Output the (X, Y) coordinate of the center of the cell containing the given text.  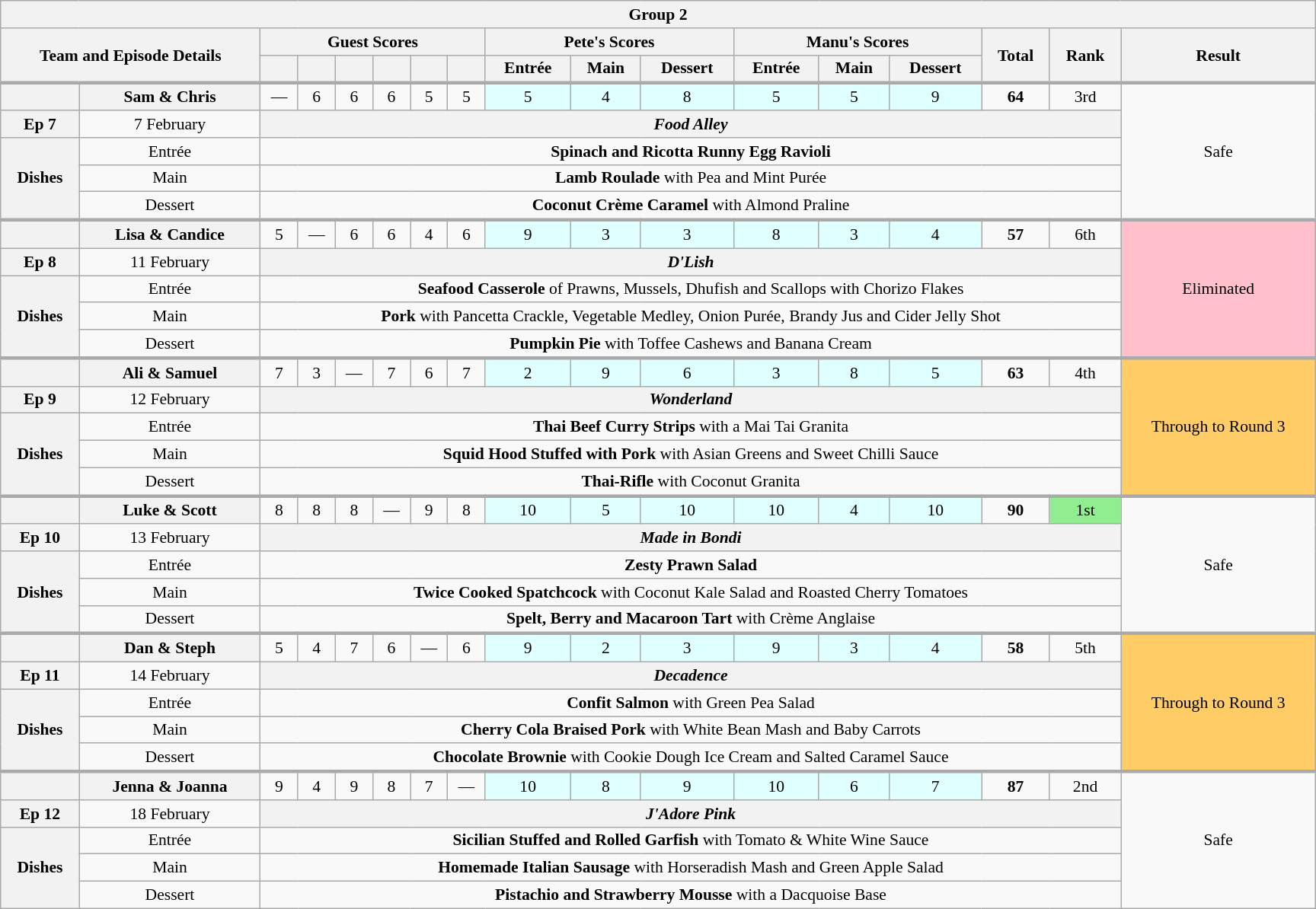
Lamb Roulade with Pea and Mint Purée (691, 178)
87 (1016, 786)
J'Adore Pink (691, 814)
3rd (1085, 97)
Twice Cooked Spatchcock with Coconut Kale Salad and Roasted Cherry Tomatoes (691, 592)
Lisa & Candice (170, 234)
13 February (170, 538)
57 (1016, 234)
Made in Bondi (691, 538)
Ep 10 (40, 538)
Pistachio and Strawberry Mousse with a Dacquoise Base (691, 895)
Wonderland (691, 400)
Ep 7 (40, 124)
Sam & Chris (170, 97)
Spinach and Ricotta Runny Egg Ravioli (691, 151)
Cherry Cola Braised Pork with White Bean Mash and Baby Carrots (691, 730)
Eliminated (1219, 289)
Sicilian Stuffed and Rolled Garfish with Tomato & White Wine Sauce (691, 840)
Ep 12 (40, 814)
Squid Hood Stuffed with Pork with Asian Greens and Sweet Chilli Sauce (691, 454)
Seafood Casserole of Prawns, Mussels, Dhufish and Scallops with Chorizo Flakes (691, 289)
Spelt, Berry and Macaroon Tart with Crème Anglaise (691, 620)
Food Alley (691, 124)
5th (1085, 649)
Total (1016, 56)
63 (1016, 372)
Ep 9 (40, 400)
Pete's Scores (609, 42)
Decadence (691, 676)
Rank (1085, 56)
Chocolate Brownie with Cookie Dough Ice Cream and Salted Caramel Sauce (691, 758)
Pumpkin Pie with Toffee Cashews and Banana Cream (691, 344)
Thai Beef Curry Strips with a Mai Tai Granita (691, 427)
Zesty Prawn Salad (691, 565)
1st (1085, 510)
12 February (170, 400)
Thai-Rifle with Coconut Granita (691, 481)
Manu's Scores (858, 42)
2nd (1085, 786)
64 (1016, 97)
Pork with Pancetta Crackle, Vegetable Medley, Onion Purée, Brandy Jus and Cider Jelly Shot (691, 317)
18 February (170, 814)
Result (1219, 56)
11 February (170, 262)
Confit Salmon with Green Pea Salad (691, 703)
14 February (170, 676)
Jenna & Joanna (170, 786)
90 (1016, 510)
Ep 11 (40, 676)
Ali & Samuel (170, 372)
Luke & Scott (170, 510)
Group 2 (658, 14)
Homemade Italian Sausage with Horseradish Mash and Green Apple Salad (691, 868)
D'Lish (691, 262)
Ep 8 (40, 262)
Guest Scores (373, 42)
Dan & Steph (170, 649)
6th (1085, 234)
58 (1016, 649)
Coconut Crème Caramel with Almond Praline (691, 206)
Team and Episode Details (131, 56)
7 February (170, 124)
4th (1085, 372)
